Return (x, y) of the center of cell containing provided text 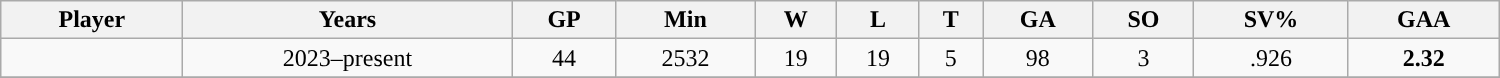
T (950, 20)
2532 (685, 58)
Years (348, 20)
44 (564, 58)
Player (92, 20)
L (878, 20)
2.32 (1424, 58)
SO (1144, 20)
98 (1038, 58)
3 (1144, 58)
5 (950, 58)
GP (564, 20)
SV% (1271, 20)
Min (685, 20)
GAA (1424, 20)
.926 (1271, 58)
W (796, 20)
2023–present (348, 58)
GA (1038, 20)
